From the cell containing the given text, extract its center point as (x, y) coordinate. 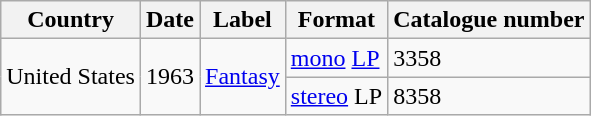
8358 (489, 96)
3358 (489, 58)
Catalogue number (489, 20)
stereo LP (336, 96)
Label (243, 20)
Fantasy (243, 77)
1963 (170, 77)
Format (336, 20)
Country (71, 20)
mono LP (336, 58)
Date (170, 20)
United States (71, 77)
